Find where the given text appears and provide that cell's center as (X, Y) coordinate. 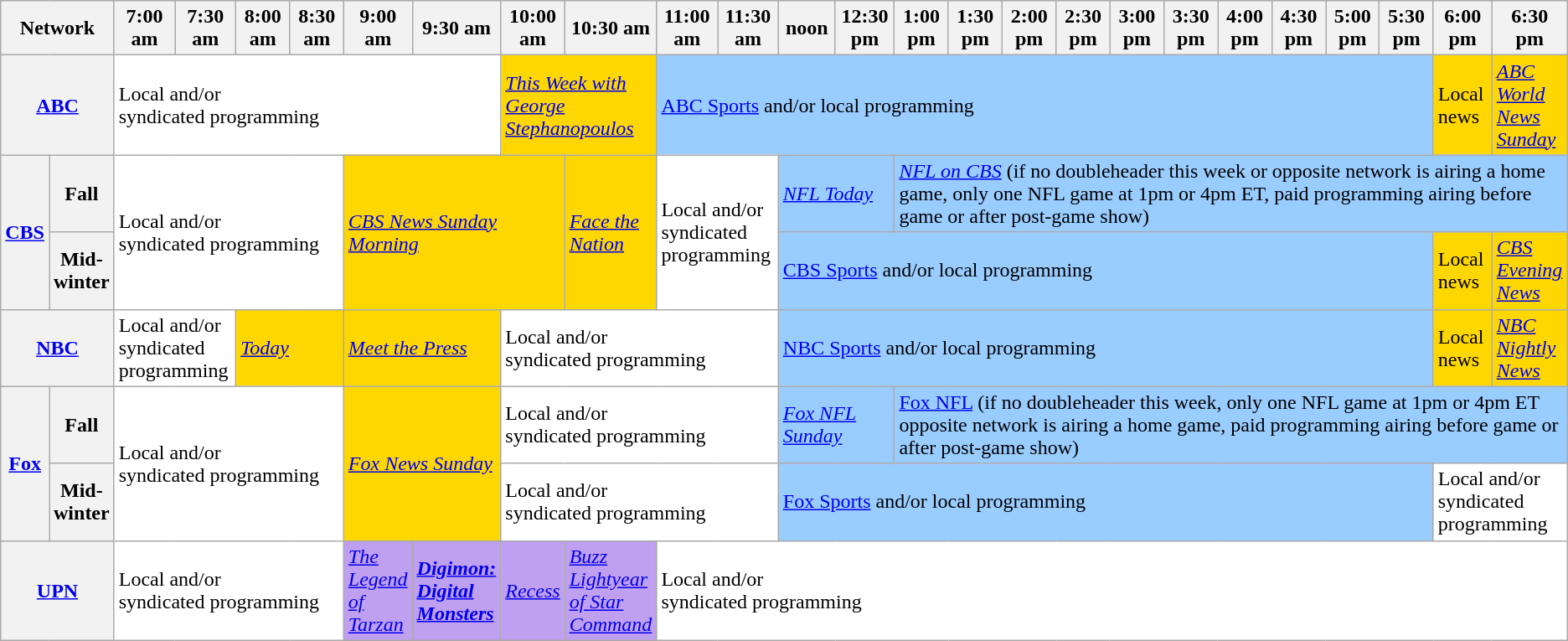
NBC (57, 348)
ABC Sports and/or local programming (1045, 106)
2:30 pm (1083, 28)
11:00 am (687, 28)
5:30 pm (1406, 28)
10:30 am (611, 28)
2:00 pm (1029, 28)
1:30 pm (975, 28)
6:30 pm (1529, 28)
Fox NFL Sunday (836, 425)
The Legend of Tarzan (378, 590)
Buzz Lightyear of Star Command (611, 590)
Fox Sports and/or local programming (1106, 502)
ABC (57, 106)
noon (807, 28)
7:30 am (206, 28)
UPN (57, 590)
5:00 pm (1353, 28)
Digimon: Digital Monsters (456, 590)
11:30 am (749, 28)
Today (290, 348)
Fox News Sunday (422, 463)
9:00 am (378, 28)
Face the Nation (611, 232)
3:00 pm (1137, 28)
4:30 pm (1298, 28)
8:00 am (263, 28)
Meet the Press (422, 348)
12:30 pm (864, 28)
Network (57, 28)
1:00 pm (921, 28)
NBC Nightly News (1529, 348)
Fox (25, 463)
10:00 am (533, 28)
This Week with George Stephanopoulos (579, 106)
ABC World News Sunday (1529, 106)
Recess (533, 590)
6:00 pm (1462, 28)
4:00 pm (1245, 28)
CBS News Sunday Morning (454, 232)
CBS (25, 232)
3:30 pm (1191, 28)
CBS Sports and/or local programming (1106, 271)
NFL Today (836, 194)
7:00 am (144, 28)
9:30 am (456, 28)
NBC Sports and/or local programming (1106, 348)
CBS Evening News (1529, 271)
8:30 am (317, 28)
